Pinpoint the cell where the given text exists, returning its [X, Y] midpoint coordinate. 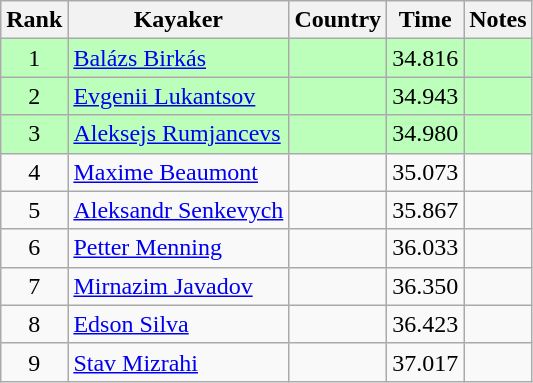
1 [34, 58]
36.423 [426, 324]
9 [34, 362]
Aleksejs Rumjancevs [178, 134]
Evgenii Lukantsov [178, 96]
3 [34, 134]
Petter Menning [178, 248]
2 [34, 96]
Time [426, 20]
36.033 [426, 248]
8 [34, 324]
Balázs Birkás [178, 58]
34.980 [426, 134]
4 [34, 172]
5 [34, 210]
Rank [34, 20]
34.943 [426, 96]
34.816 [426, 58]
Mirnazim Javadov [178, 286]
Aleksandr Senkevych [178, 210]
37.017 [426, 362]
Edson Silva [178, 324]
Notes [498, 20]
Stav Mizrahi [178, 362]
35.073 [426, 172]
6 [34, 248]
Kayaker [178, 20]
Maxime Beaumont [178, 172]
35.867 [426, 210]
7 [34, 286]
Country [338, 20]
36.350 [426, 286]
